Scan for the cell matching the given text and deliver its [x, y] coordinate at center. 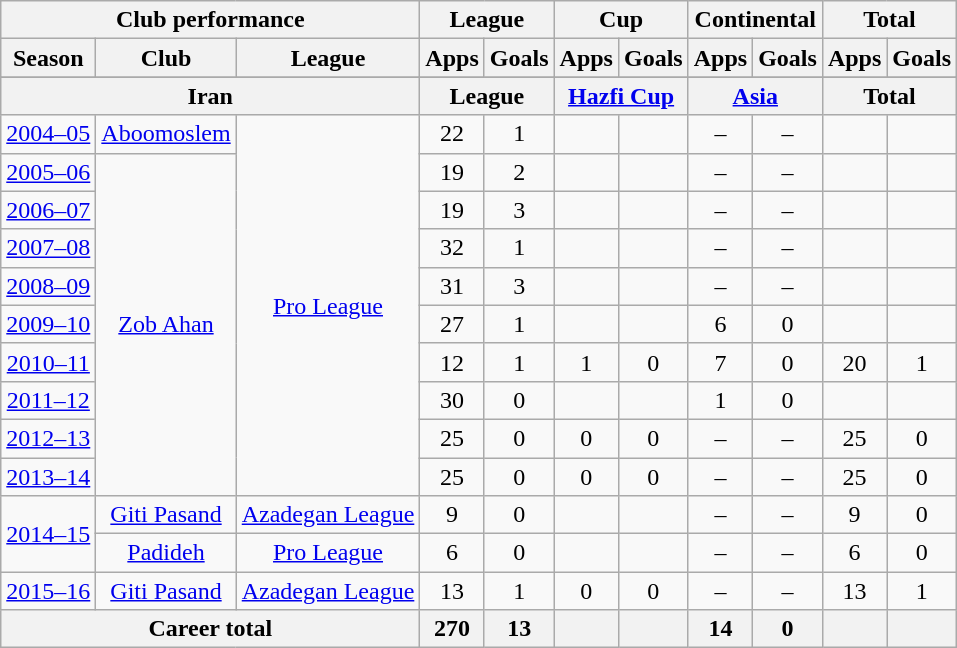
7 [720, 362]
14 [720, 629]
2014–15 [48, 534]
30 [452, 400]
Club [166, 58]
2009–10 [48, 324]
Aboomoslem [166, 134]
2006–07 [48, 210]
Club performance [210, 20]
2011–12 [48, 400]
Padideh [166, 553]
2005–06 [48, 172]
2015–16 [48, 591]
12 [452, 362]
2007–08 [48, 248]
2010–11 [48, 362]
22 [452, 134]
27 [452, 324]
2012–13 [48, 438]
Asia [755, 96]
32 [452, 248]
2004–05 [48, 134]
20 [854, 362]
Cup [621, 20]
2 [519, 172]
Iran [210, 96]
2008–09 [48, 286]
270 [452, 629]
Career total [210, 629]
2013–14 [48, 477]
Season [48, 58]
Zob Ahan [166, 324]
Hazfi Cup [621, 96]
Continental [755, 20]
31 [452, 286]
